Search for the cell housing the specified text and yield its [X, Y] center coordinate. 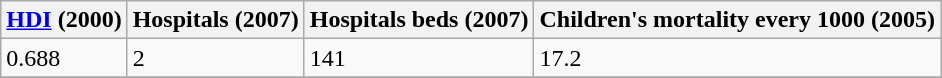
HDI (2000) [64, 20]
Children's mortality every 1000 (2005) [738, 20]
0.688 [64, 58]
2 [216, 58]
141 [419, 58]
17.2 [738, 58]
Hospitals (2007) [216, 20]
Hospitals beds (2007) [419, 20]
